Provide the [X, Y] coordinate of the cell's center where the given text is located.  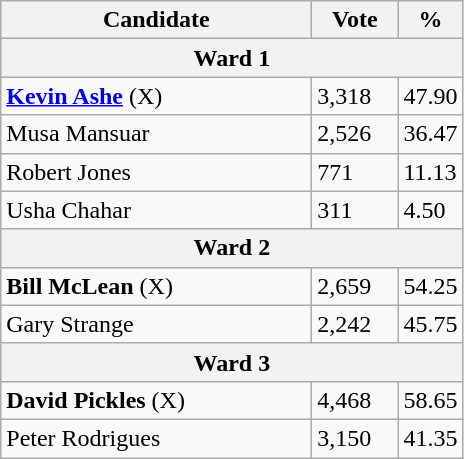
11.13 [430, 172]
54.25 [430, 286]
2,242 [355, 324]
Musa Mansuar [156, 134]
47.90 [430, 96]
Robert Jones [156, 172]
Candidate [156, 20]
Vote [355, 20]
Ward 3 [232, 362]
36.47 [430, 134]
45.75 [430, 324]
4.50 [430, 210]
Ward 1 [232, 58]
David Pickles (X) [156, 400]
Peter Rodrigues [156, 438]
3,318 [355, 96]
58.65 [430, 400]
4,468 [355, 400]
Usha Chahar [156, 210]
Bill McLean (X) [156, 286]
2,526 [355, 134]
Gary Strange [156, 324]
% [430, 20]
771 [355, 172]
3,150 [355, 438]
311 [355, 210]
2,659 [355, 286]
Kevin Ashe (X) [156, 96]
Ward 2 [232, 248]
41.35 [430, 438]
